Locate the cell with the specified text and output its [x, y] center coordinate. 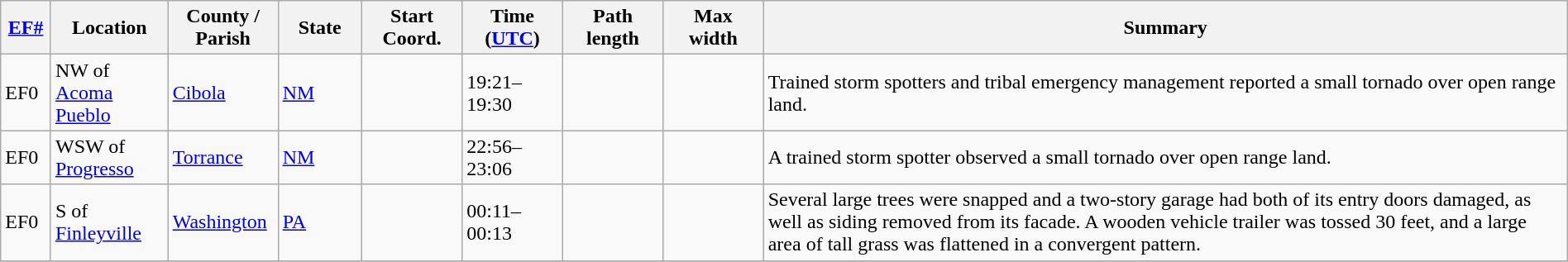
PA [319, 222]
EF# [26, 28]
00:11–00:13 [513, 222]
S of Finleyville [109, 222]
State [319, 28]
Summary [1165, 28]
Time (UTC) [513, 28]
WSW of Progresso [109, 157]
Torrance [223, 157]
Washington [223, 222]
Location [109, 28]
Trained storm spotters and tribal emergency management reported a small tornado over open range land. [1165, 93]
Path length [612, 28]
19:21–19:30 [513, 93]
Max width [713, 28]
A trained storm spotter observed a small tornado over open range land. [1165, 157]
NW of Acoma Pueblo [109, 93]
Start Coord. [412, 28]
22:56–23:06 [513, 157]
County / Parish [223, 28]
Cibola [223, 93]
